Scan for the cell matching the given text and deliver its [X, Y] coordinate at center. 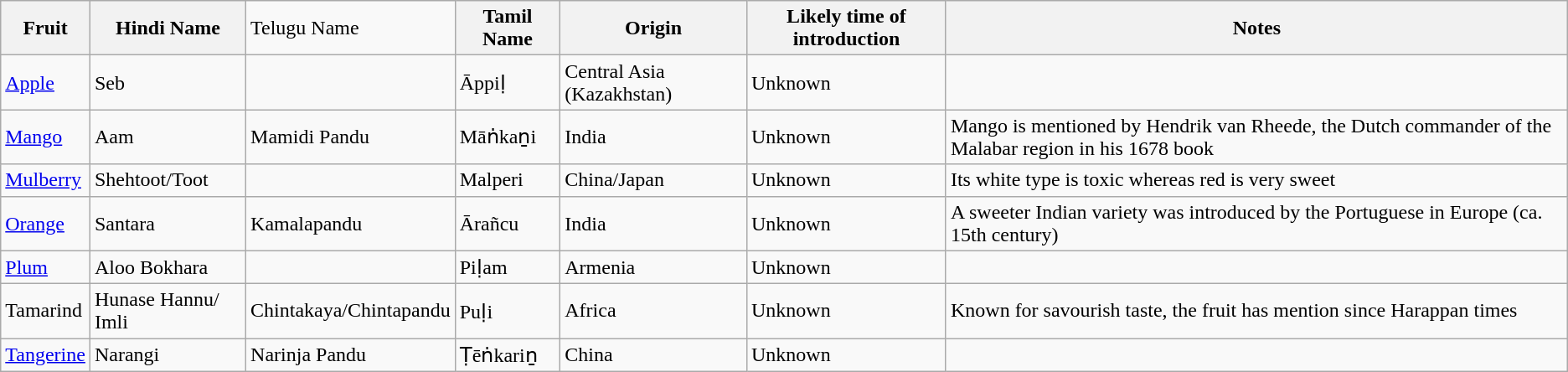
Tangerine [45, 355]
Shehtoot/Toot [168, 180]
Telugu Name [351, 28]
Kamalapandu [351, 223]
Malperi [508, 180]
Fruit [45, 28]
Central Asia (Kazakhstan) [653, 82]
Mango is mentioned by Hendrik van Rheede, the Dutch commander of the Malabar region in his 1678 book [1256, 137]
Narinja Pandu [351, 355]
Mulberry [45, 180]
Seb [168, 82]
Mamidi Pandu [351, 137]
Aloo Bokhara [168, 267]
Origin [653, 28]
Hindi Name [168, 28]
Notes [1256, 28]
Ārañcu [508, 223]
Mango [45, 137]
Plum [45, 267]
Puḷi [508, 312]
Narangi [168, 355]
Hunase Hannu/ Imli [168, 312]
Tamil Name [508, 28]
Āppiḷ [508, 82]
Tamarind [45, 312]
Ṭēṅkariṉ [508, 355]
Africa [653, 312]
Apple [45, 82]
Its white type is toxic whereas red is very sweet [1256, 180]
Known for savourish taste, the fruit has mention since Harappan times [1256, 312]
Santara [168, 223]
Aam [168, 137]
Māṅkaṉi [508, 137]
A sweeter Indian variety was introduced by the Portuguese in Europe (ca. 15th century) [1256, 223]
Piḷam [508, 267]
Armenia [653, 267]
Chintakaya/Chintapandu [351, 312]
Orange [45, 223]
China [653, 355]
China/Japan [653, 180]
Likely time of introduction [846, 28]
